For the text-containing cell, return its midpoint in (X, Y) coordinate format. 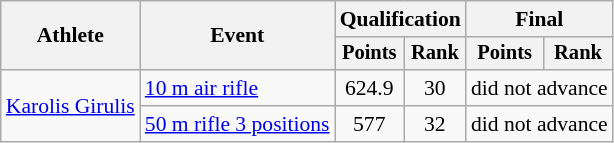
10 m air rifle (238, 88)
577 (370, 124)
Qualification (400, 19)
32 (435, 124)
30 (435, 88)
Event (238, 36)
50 m rifle 3 positions (238, 124)
Athlete (70, 36)
Karolis Girulis (70, 106)
Final (540, 19)
624.9 (370, 88)
